Detect which cell encompasses the target text, then output its [X, Y] center coordinate. 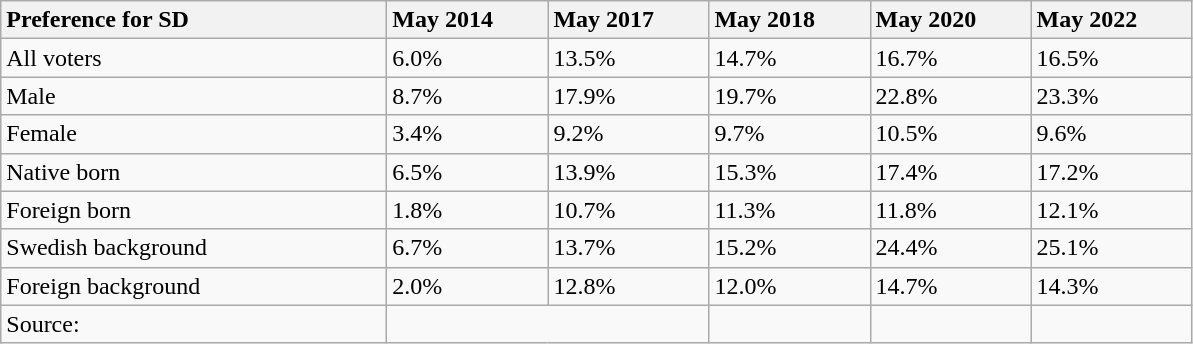
11.8% [950, 210]
17.4% [950, 172]
2.0% [468, 286]
8.7% [468, 96]
23.3% [1112, 96]
1.8% [468, 210]
24.4% [950, 248]
Swedish background [194, 248]
6.7% [468, 248]
6.0% [468, 58]
12.1% [1112, 210]
All voters [194, 58]
15.3% [790, 172]
9.6% [1112, 134]
Preference for SD [194, 20]
6.5% [468, 172]
22.8% [950, 96]
10.5% [950, 134]
Male [194, 96]
16.7% [950, 58]
17.9% [628, 96]
Source: [194, 324]
May 2020 [950, 20]
Native born [194, 172]
May 2014 [468, 20]
Female [194, 134]
Foreign born [194, 210]
25.1% [1112, 248]
16.5% [1112, 58]
13.5% [628, 58]
13.9% [628, 172]
3.4% [468, 134]
May 2018 [790, 20]
9.2% [628, 134]
11.3% [790, 210]
13.7% [628, 248]
May 2022 [1112, 20]
12.0% [790, 286]
9.7% [790, 134]
15.2% [790, 248]
May 2017 [628, 20]
14.3% [1112, 286]
Foreign background [194, 286]
19.7% [790, 96]
12.8% [628, 286]
17.2% [1112, 172]
10.7% [628, 210]
